Provide the (x, y) coordinate of the cell's center where the given text is located.  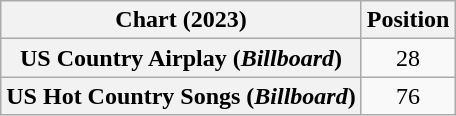
Position (408, 20)
28 (408, 58)
US Country Airplay (Billboard) (181, 58)
76 (408, 96)
US Hot Country Songs (Billboard) (181, 96)
Chart (2023) (181, 20)
